Determine the [X, Y] coordinate at the center of the cell enclosing the given text.  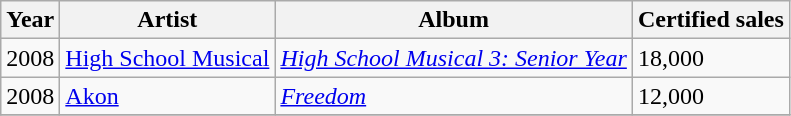
Album [454, 20]
High School Musical [168, 58]
Artist [168, 20]
Year [30, 20]
Akon [168, 96]
Certified sales [710, 20]
Freedom [454, 96]
18,000 [710, 58]
High School Musical 3: Senior Year [454, 58]
12,000 [710, 96]
